Capture the cell that displays the provided text and extract its [x, y] central coordinate. 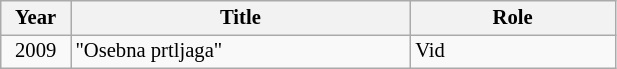
Title [240, 17]
Role [512, 17]
"Osebna prtljaga" [240, 51]
Year [36, 17]
2009 [36, 51]
Vid [512, 51]
